Capture the cell that displays the provided text and extract its (X, Y) central coordinate. 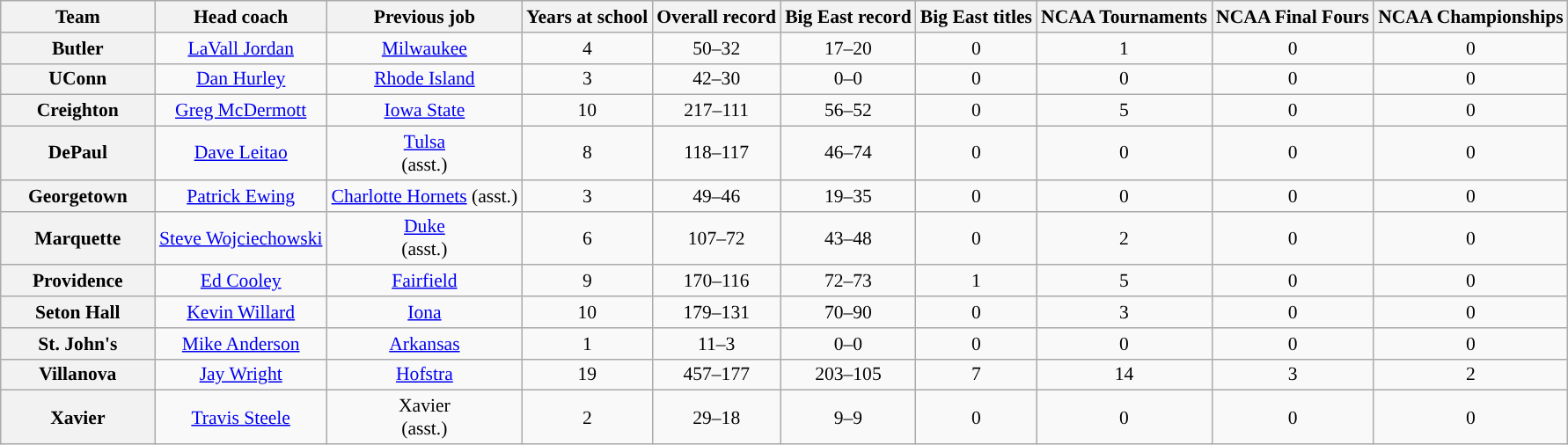
Greg McDermott (241, 111)
203–105 (848, 375)
Mike Anderson (241, 344)
29–18 (716, 417)
Marquette (77, 237)
19–35 (848, 196)
Villanova (77, 375)
14 (1125, 375)
Providence (77, 281)
Steve Wojciechowski (241, 237)
Butler (77, 48)
Overall record (716, 17)
179–131 (716, 312)
Iowa State (425, 111)
Years at school (587, 17)
72–73 (848, 281)
Xavier(asst.) (425, 417)
8 (587, 153)
17–20 (848, 48)
9 (587, 281)
9–9 (848, 417)
Team (77, 17)
Dan Hurley (241, 79)
56–52 (848, 111)
NCAA Final Fours (1293, 17)
Arkansas (425, 344)
Fairfield (425, 281)
170–116 (716, 281)
Tulsa(asst.) (425, 153)
46–74 (848, 153)
Jay Wright (241, 375)
42–30 (716, 79)
Dave Leitao (241, 153)
50–32 (716, 48)
Iona (425, 312)
St. John's (77, 344)
19 (587, 375)
DePaul (77, 153)
7 (977, 375)
Xavier (77, 417)
Travis Steele (241, 417)
118–117 (716, 153)
Big East titles (977, 17)
6 (587, 237)
UConn (77, 79)
Previous job (425, 17)
LaVall Jordan (241, 48)
Charlotte Hornets (asst.) (425, 196)
Head coach (241, 17)
Seton Hall (77, 312)
Ed Cooley (241, 281)
Hofstra (425, 375)
Big East record (848, 17)
Duke(asst.) (425, 237)
43–48 (848, 237)
217–111 (716, 111)
Milwaukee (425, 48)
4 (587, 48)
Georgetown (77, 196)
Patrick Ewing (241, 196)
11–3 (716, 344)
NCAA Championships (1471, 17)
49–46 (716, 196)
457–177 (716, 375)
Rhode Island (425, 79)
Creighton (77, 111)
107–72 (716, 237)
Kevin Willard (241, 312)
NCAA Tournaments (1125, 17)
70–90 (848, 312)
